Detect which cell encompasses the target text, then output its [x, y] center coordinate. 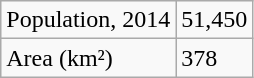
Population, 2014 [88, 20]
51,450 [214, 20]
378 [214, 58]
Area (km²) [88, 58]
